Search for the cell housing the specified text and yield its (x, y) center coordinate. 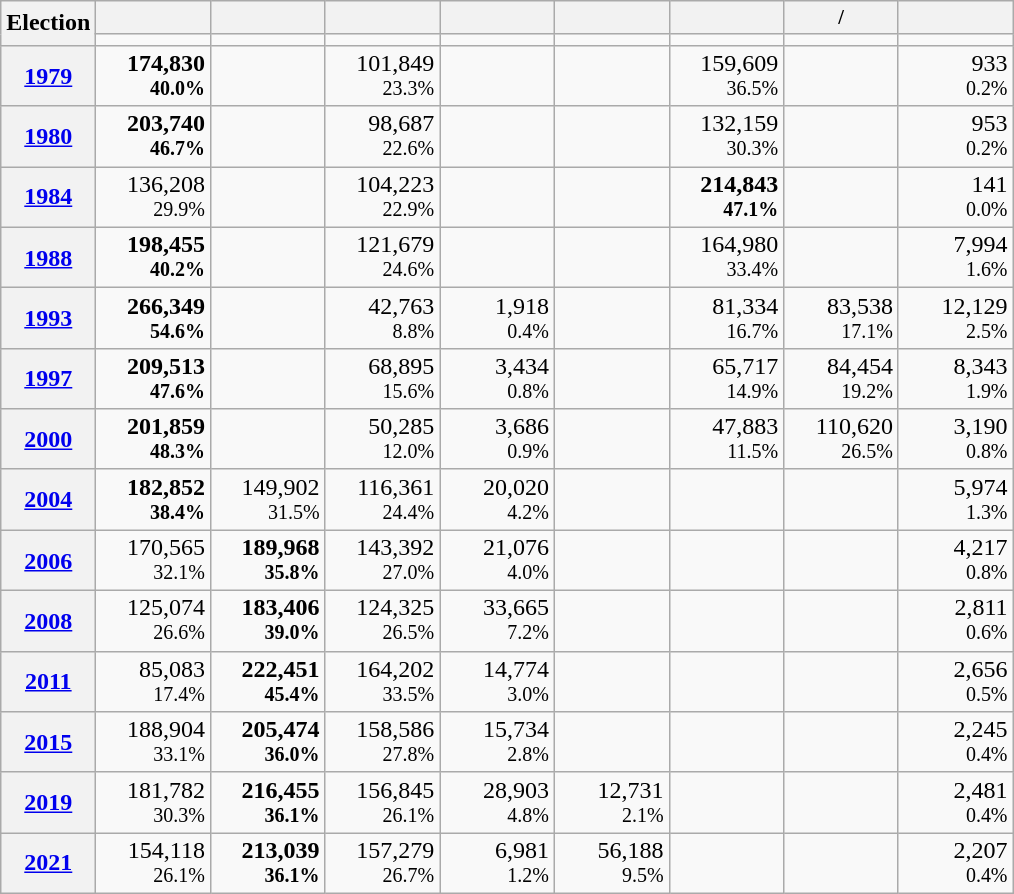
266,34954.6% (154, 318)
203,74046.7% (154, 136)
4,2170.8% (956, 560)
47,88311.5% (726, 440)
56,1889.5% (612, 864)
1993 (48, 318)
2021 (48, 864)
1,9180.4% (498, 318)
65,71714.9% (726, 378)
174,83040.0% (154, 76)
170,56532.1% (154, 560)
164,20233.5% (382, 682)
156,84526.1% (382, 802)
1997 (48, 378)
2019 (48, 802)
68,89515.6% (382, 378)
50,28512.0% (382, 440)
/ (842, 18)
110,62026.5% (842, 440)
2004 (48, 500)
1979 (48, 76)
84,45419.2% (842, 378)
2006 (48, 560)
Election (48, 24)
1988 (48, 258)
183,40639.0% (268, 622)
182,85238.4% (154, 500)
83,53817.1% (842, 318)
154,11826.1% (154, 864)
209,51347.6% (154, 378)
149,90231.5% (268, 500)
121,67924.6% (382, 258)
132,15930.3% (726, 136)
2008 (48, 622)
189,96835.8% (268, 560)
20,0204.2% (498, 500)
198,45540.2% (154, 258)
9530.2% (956, 136)
2,8110.6% (956, 622)
1980 (48, 136)
21,0764.0% (498, 560)
15,7342.8% (498, 742)
9330.2% (956, 76)
1410.0% (956, 198)
158,58627.8% (382, 742)
81,33416.7% (726, 318)
136,20829.9% (154, 198)
2,2450.4% (956, 742)
188,90433.1% (154, 742)
3,6860.9% (498, 440)
6,9811.2% (498, 864)
164,98033.4% (726, 258)
101,84923.3% (382, 76)
2,6560.5% (956, 682)
14,7743.0% (498, 682)
5,9741.3% (956, 500)
2015 (48, 742)
42,7638.8% (382, 318)
201,85948.3% (154, 440)
3,4340.8% (498, 378)
85,08317.4% (154, 682)
143,39227.0% (382, 560)
98,68722.6% (382, 136)
104,22322.9% (382, 198)
12,1292.5% (956, 318)
2,4810.4% (956, 802)
2011 (48, 682)
2000 (48, 440)
12,7312.1% (612, 802)
116,36124.4% (382, 500)
3,1900.8% (956, 440)
214,84347.1% (726, 198)
7,9941.6% (956, 258)
216,45536.1% (268, 802)
8,3431.9% (956, 378)
205,47436.0% (268, 742)
33,6657.2% (498, 622)
181,78230.3% (154, 802)
1984 (48, 198)
124,32526.5% (382, 622)
213,03936.1% (268, 864)
159,60936.5% (726, 76)
222,45145.4% (268, 682)
28,9034.8% (498, 802)
2,2070.4% (956, 864)
125,07426.6% (154, 622)
157,27926.7% (382, 864)
